Locate the cell with the specified text and output its [X, Y] center coordinate. 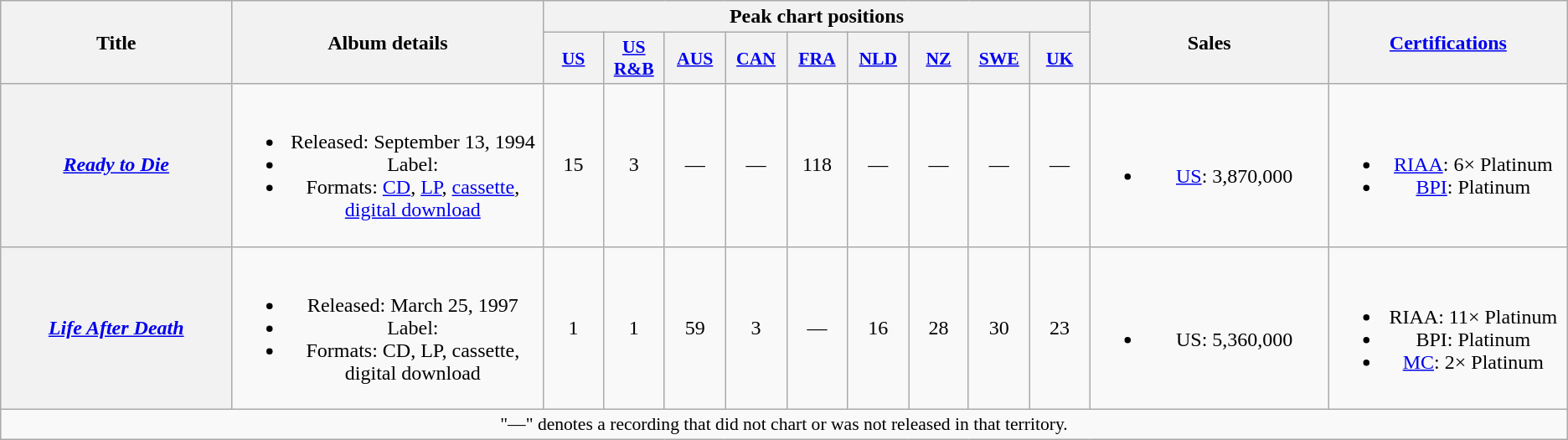
Certifications [1447, 42]
Ready to Die [116, 165]
28 [938, 328]
Album details [388, 42]
AUS [695, 59]
US [573, 59]
Title [116, 42]
SWE [998, 59]
Life After Death [116, 328]
RIAA: 6× PlatinumBPI: Platinum [1447, 165]
US: 5,360,000 [1210, 328]
Released: September 13, 1994Label: Formats: CD, LP, cassette, digital download [388, 165]
CAN [756, 59]
NLD [878, 59]
RIAA: 11× PlatinumBPI: PlatinumMC: 2× Platinum [1447, 328]
UK [1060, 59]
NZ [938, 59]
US R&B [633, 59]
Sales [1210, 42]
FRA [818, 59]
30 [998, 328]
US: 3,870,000 [1210, 165]
Released: March 25, 1997Label: Formats: CD, LP, cassette, digital download [388, 328]
15 [573, 165]
Peak chart positions [817, 17]
"—" denotes a recording that did not chart or was not released in that territory. [784, 424]
59 [695, 328]
23 [1060, 328]
16 [878, 328]
118 [818, 165]
